Return [x, y] of the center of cell containing provided text 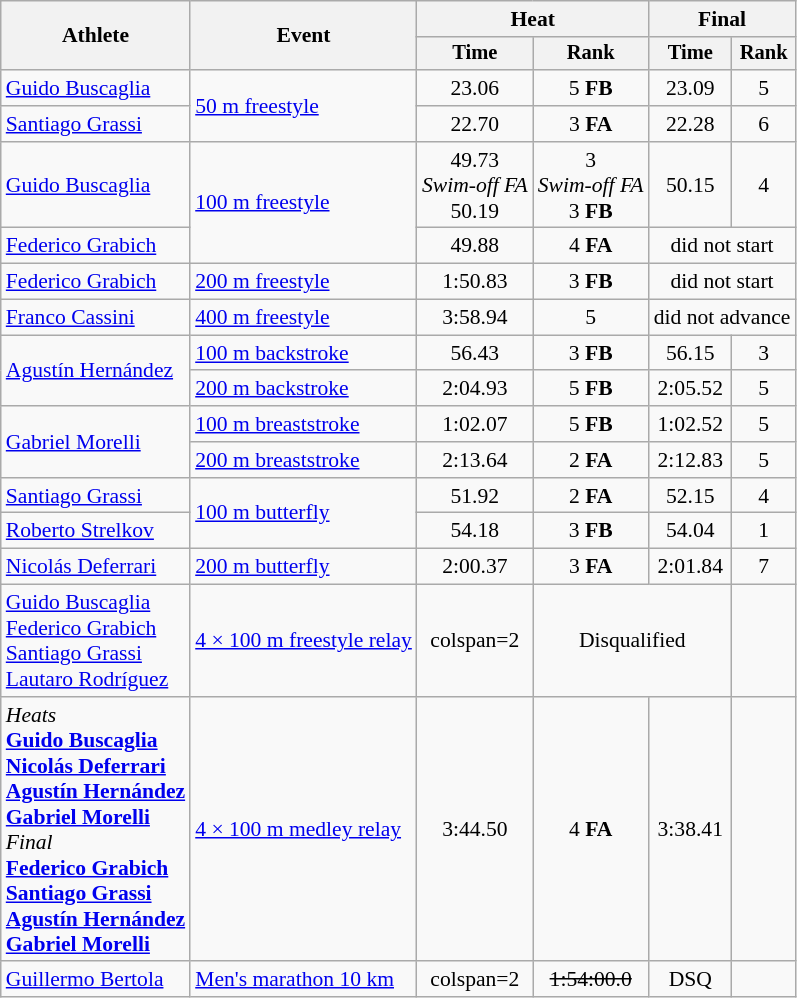
1:02.07 [475, 424]
6 [764, 124]
22.70 [475, 124]
1:54:00.0 [591, 980]
Athlete [96, 36]
Guillermo Bertola [96, 980]
49.88 [475, 246]
Disqualified [632, 641]
56.43 [475, 353]
1:50.83 [475, 282]
Agustín Hernández [96, 370]
Guido BuscagliaFederico GrabichSantiago GrassiLautaro Rodríguez [96, 641]
200 m backstroke [304, 389]
23.09 [690, 88]
1:02.52 [690, 424]
3:38.41 [690, 830]
100 m backstroke [304, 353]
Event [304, 36]
100 m breaststroke [304, 424]
Roberto Strelkov [96, 531]
2:05.52 [690, 389]
22.28 [690, 124]
400 m freestyle [304, 318]
50 m freestyle [304, 106]
2:00.37 [475, 567]
200 m freestyle [304, 282]
Heat [533, 19]
Nicolás Deferrari [96, 567]
100 m butterfly [304, 514]
52.15 [690, 496]
Franco Cassini [96, 318]
Final [722, 19]
2:04.93 [475, 389]
49.73Swim-off FA50.19 [475, 186]
50.15 [690, 186]
51.92 [475, 496]
Gabriel Morelli [96, 442]
7 [764, 567]
3:58.94 [475, 318]
3 [764, 353]
23.06 [475, 88]
Men's marathon 10 km [304, 980]
3:44.50 [475, 830]
100 m freestyle [304, 203]
2:13.64 [475, 460]
56.15 [690, 353]
2:12.83 [690, 460]
2:01.84 [690, 567]
did not advance [722, 318]
4 × 100 m freestyle relay [304, 641]
54.18 [475, 531]
HeatsGuido BuscagliaNicolás DeferrariAgustín HernándezGabriel MorelliFinalFederico GrabichSantiago GrassiAgustín HernándezGabriel Morelli [96, 830]
200 m breaststroke [304, 460]
1 [764, 531]
200 m butterfly [304, 567]
54.04 [690, 531]
3Swim-off FA3 FB [591, 186]
4 × 100 m medley relay [304, 830]
DSQ [690, 980]
